Search for the cell housing the specified text and yield its (X, Y) center coordinate. 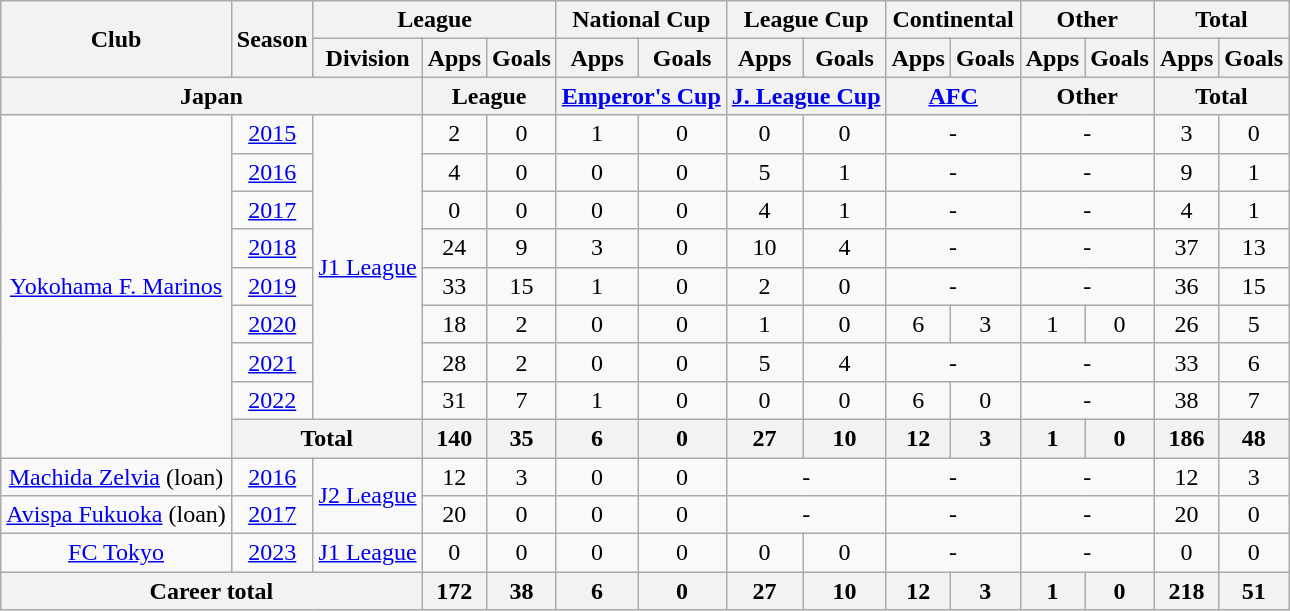
28 (454, 362)
2023 (272, 553)
48 (1254, 438)
140 (454, 438)
Club (116, 39)
13 (1254, 248)
FC Tokyo (116, 553)
2022 (272, 400)
2020 (272, 324)
Career total (212, 591)
24 (454, 248)
186 (1186, 438)
Machida Zelvia (loan) (116, 477)
2015 (272, 134)
National Cup (641, 20)
36 (1186, 286)
2018 (272, 248)
Avispa Fukuoka (loan) (116, 515)
31 (454, 400)
Season (272, 39)
League Cup (806, 20)
51 (1254, 591)
2021 (272, 362)
Division (368, 58)
218 (1186, 591)
J. League Cup (806, 96)
J2 League (368, 496)
2019 (272, 286)
Emperor's Cup (641, 96)
Japan (212, 96)
Yokohama F. Marinos (116, 286)
35 (522, 438)
Continental (953, 20)
26 (1186, 324)
18 (454, 324)
37 (1186, 248)
172 (454, 591)
AFC (953, 96)
